Find where the given text appears and provide that cell's center as (x, y) coordinate. 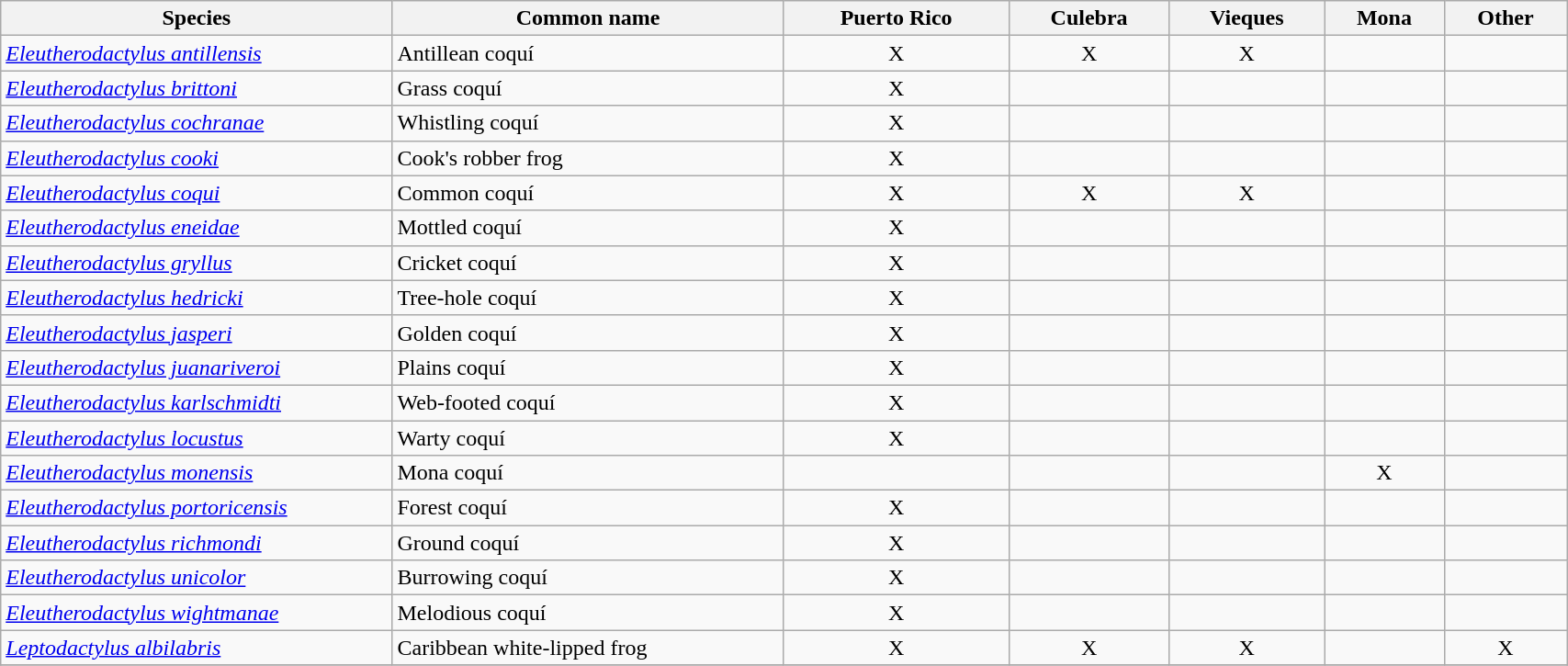
Mona coquí (588, 473)
Eleutherodactylus portoricensis (197, 508)
Common coquí (588, 193)
Web-footed coquí (588, 402)
Eleutherodactylus cooki (197, 158)
Antillean coquí (588, 53)
Cook's robber frog (588, 158)
Warty coquí (588, 438)
Mona (1385, 18)
Whistling coquí (588, 123)
Eleutherodactylus jasperi (197, 333)
Eleutherodactylus monensis (197, 473)
Burrowing coquí (588, 578)
Eleutherodactylus juanariveroi (197, 367)
Eleutherodactylus karlschmidti (197, 402)
Eleutherodactylus coqui (197, 193)
Cricket coquí (588, 263)
Tree-hole coquí (588, 298)
Grass coquí (588, 88)
Mottled coquí (588, 228)
Leptodactylus albilabris (197, 648)
Eleutherodactylus brittoni (197, 88)
Other (1505, 18)
Eleutherodactylus locustus (197, 438)
Eleutherodactylus richmondi (197, 543)
Species (197, 18)
Eleutherodactylus eneidae (197, 228)
Eleutherodactylus unicolor (197, 578)
Eleutherodactylus cochranae (197, 123)
Golden coquí (588, 333)
Eleutherodactylus wightmanae (197, 613)
Eleutherodactylus gryllus (197, 263)
Ground coquí (588, 543)
Eleutherodactylus antillensis (197, 53)
Puerto Rico (897, 18)
Culebra (1089, 18)
Caribbean white-lipped frog (588, 648)
Melodious coquí (588, 613)
Vieques (1247, 18)
Plains coquí (588, 367)
Eleutherodactylus hedricki (197, 298)
Common name (588, 18)
Forest coquí (588, 508)
